Scan for the cell matching the given text and deliver its (x, y) coordinate at center. 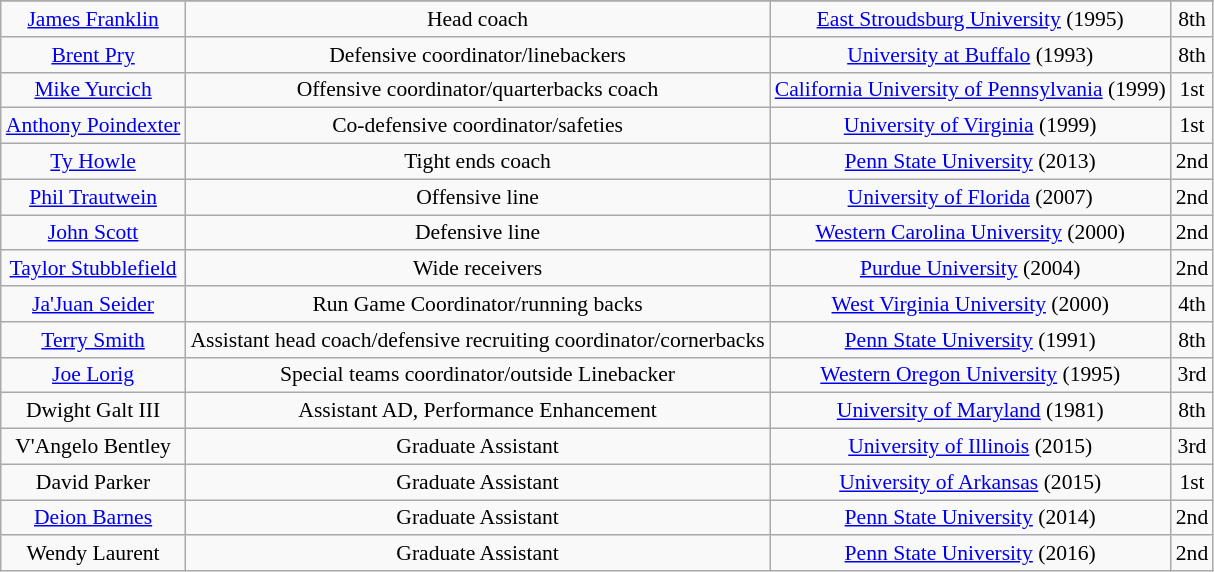
Offensive coordinator/quarterbacks coach (477, 90)
University of Florida (2007) (970, 197)
West Virginia University (2000) (970, 304)
Phil Trautwein (94, 197)
Special teams coordinator/outside Linebacker (477, 375)
Joe Lorig (94, 375)
Anthony Poindexter (94, 126)
Western Carolina University (2000) (970, 233)
Terry Smith (94, 340)
Taylor Stubblefield (94, 269)
Head coach (477, 19)
James Franklin (94, 19)
4th (1192, 304)
University of Virginia (1999) (970, 126)
Defensive coordinator/linebackers (477, 55)
Offensive line (477, 197)
Brent Pry (94, 55)
Purdue University (2004) (970, 269)
David Parker (94, 482)
Deion Barnes (94, 518)
Run Game Coordinator/running backs (477, 304)
V'Angelo Bentley (94, 447)
John Scott (94, 233)
Western Oregon University (1995) (970, 375)
Penn State University (2016) (970, 554)
Penn State University (2013) (970, 162)
Mike Yurcich (94, 90)
University of Illinois (2015) (970, 447)
Dwight Galt III (94, 411)
University of Maryland (1981) (970, 411)
Defensive line (477, 233)
East Stroudsburg University (1995) (970, 19)
Assistant AD, Performance Enhancement (477, 411)
California University of Pennsylvania (1999) (970, 90)
Penn State University (1991) (970, 340)
Ty Howle (94, 162)
Wendy Laurent (94, 554)
University at Buffalo (1993) (970, 55)
Ja'Juan Seider (94, 304)
Assistant head coach/defensive recruiting coordinator/cornerbacks (477, 340)
University of Arkansas (2015) (970, 482)
Penn State University (2014) (970, 518)
Co-defensive coordinator/safeties (477, 126)
Tight ends coach (477, 162)
Wide receivers (477, 269)
